Scan for the cell matching the given text and deliver its (x, y) coordinate at center. 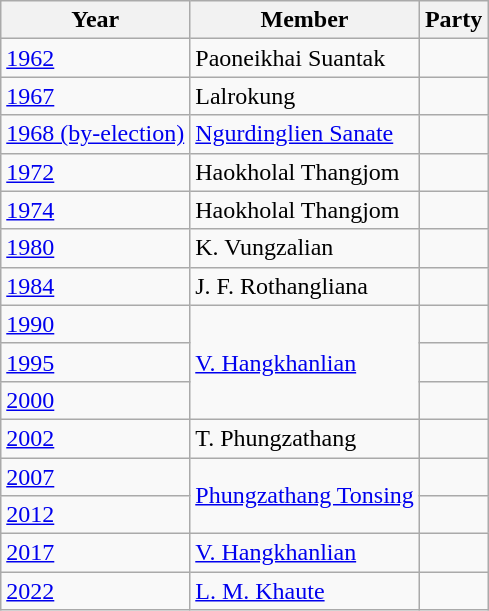
Phungzathang Tonsing (305, 496)
2022 (96, 591)
1968 (by-election) (96, 134)
Year (96, 20)
Party (453, 20)
1995 (96, 362)
2000 (96, 400)
T. Phungzathang (305, 438)
2002 (96, 438)
Lalrokung (305, 96)
1990 (96, 324)
Member (305, 20)
Paoneikhai Suantak (305, 58)
1972 (96, 172)
1984 (96, 286)
2017 (96, 553)
K. Vungzalian (305, 248)
J. F. Rothangliana (305, 286)
1980 (96, 248)
1967 (96, 96)
L. M. Khaute (305, 591)
2012 (96, 515)
1974 (96, 210)
1962 (96, 58)
Ngurdinglien Sanate (305, 134)
2007 (96, 477)
